Identify which cell holds the provided text, then report its (X, Y) central coordinate. 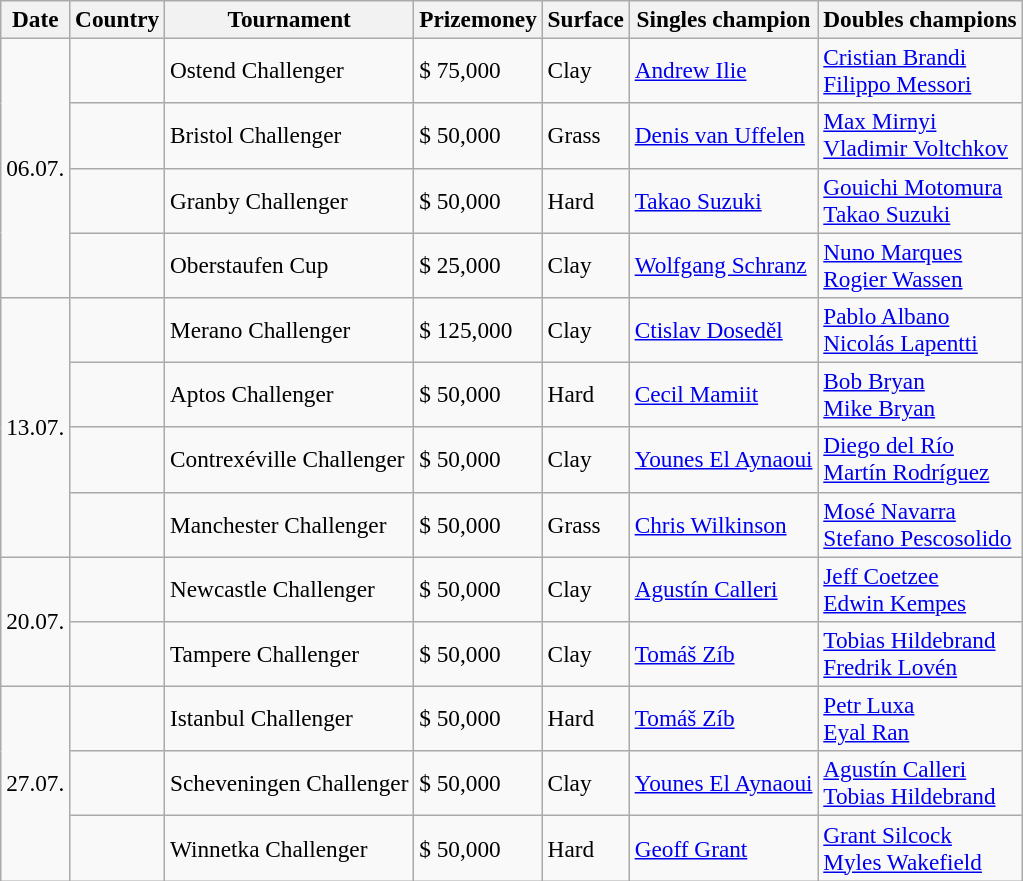
Mosé Navarra Stefano Pescosolido (920, 524)
Merano Challenger (290, 330)
Max Mirnyi Vladimir Voltchkov (920, 136)
Country (118, 19)
Winnetka Challenger (290, 848)
Petr Luxa Eyal Ran (920, 718)
Tournament (290, 19)
Tobias Hildebrand Fredrik Lovén (920, 654)
$ 75,000 (478, 70)
Singles champion (724, 19)
Cecil Mamiit (724, 394)
$ 125,000 (478, 330)
Aptos Challenger (290, 394)
Bob Bryan Mike Bryan (920, 394)
Agustín Calleri (724, 588)
Jeff Coetzee Edwin Kempes (920, 588)
Agustín Calleri Tobias Hildebrand (920, 784)
Grant Silcock Myles Wakefield (920, 848)
Diego del Río Martín Rodríguez (920, 460)
Denis van Uffelen (724, 136)
Bristol Challenger (290, 136)
Prizemoney (478, 19)
Granby Challenger (290, 200)
Doubles champions (920, 19)
Andrew Ilie (724, 70)
Cristian Brandi Filippo Messori (920, 70)
Takao Suzuki (724, 200)
Newcastle Challenger (290, 588)
Geoff Grant (724, 848)
13.07. (36, 426)
Nuno Marques Rogier Wassen (920, 264)
Gouichi Motomura Takao Suzuki (920, 200)
Date (36, 19)
27.07. (36, 783)
Surface (586, 19)
06.07. (36, 168)
Ctislav Doseděl (724, 330)
20.07. (36, 621)
$ 25,000 (478, 264)
Istanbul Challenger (290, 718)
Pablo Albano Nicolás Lapentti (920, 330)
Manchester Challenger (290, 524)
Chris Wilkinson (724, 524)
Ostend Challenger (290, 70)
Scheveningen Challenger (290, 784)
Tampere Challenger (290, 654)
Oberstaufen Cup (290, 264)
Wolfgang Schranz (724, 264)
Contrexéville Challenger (290, 460)
